Provide the [X, Y] coordinate of the cell's center where the given text is located.  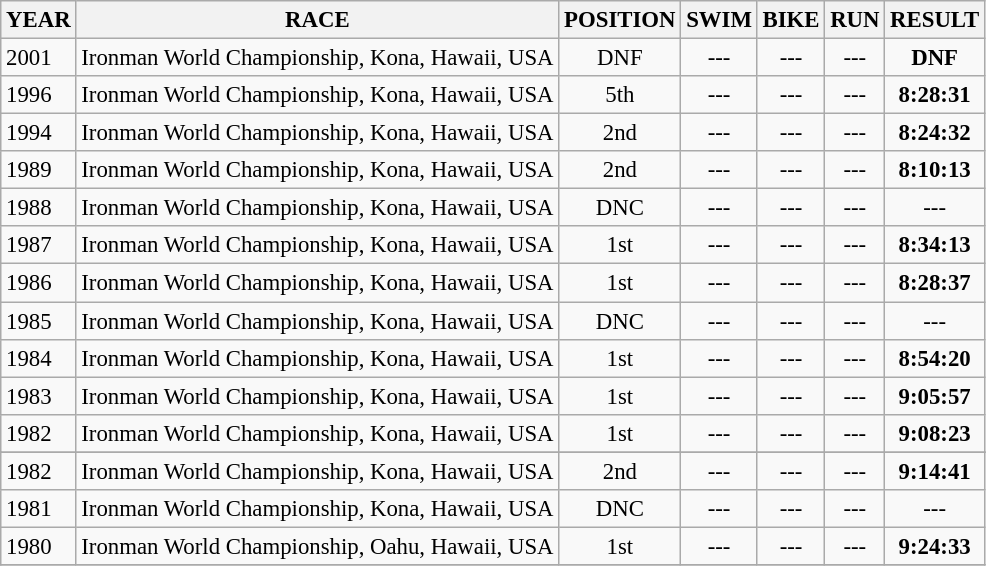
SWIM [719, 20]
9:08:23 [935, 433]
8:28:37 [935, 283]
2001 [38, 58]
8:28:31 [935, 95]
8:34:13 [935, 245]
Ironman World Championship, Oahu, Hawaii, USA [318, 546]
1983 [38, 396]
8:24:32 [935, 133]
POSITION [620, 20]
1987 [38, 245]
YEAR [38, 20]
1981 [38, 509]
BIKE [791, 20]
RUN [855, 20]
RESULT [935, 20]
RACE [318, 20]
5th [620, 95]
1994 [38, 133]
1986 [38, 283]
9:05:57 [935, 396]
1989 [38, 170]
8:54:20 [935, 358]
9:24:33 [935, 546]
1980 [38, 546]
1988 [38, 208]
9:14:41 [935, 471]
1985 [38, 321]
1996 [38, 95]
8:10:13 [935, 170]
1984 [38, 358]
